Scan for the cell matching the given text and deliver its (X, Y) coordinate at center. 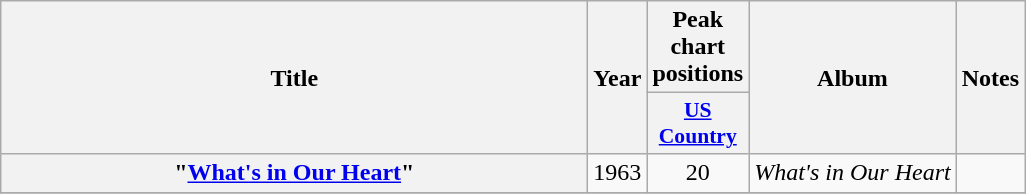
Album (853, 78)
Year (618, 78)
Notes (990, 78)
USCountry (698, 124)
"What's in Our Heart" (294, 173)
What's in Our Heart (853, 173)
Peakchartpositions (698, 47)
20 (698, 173)
1963 (618, 173)
Title (294, 78)
